Determine the (X, Y) coordinate at the center of the cell enclosing the given text.  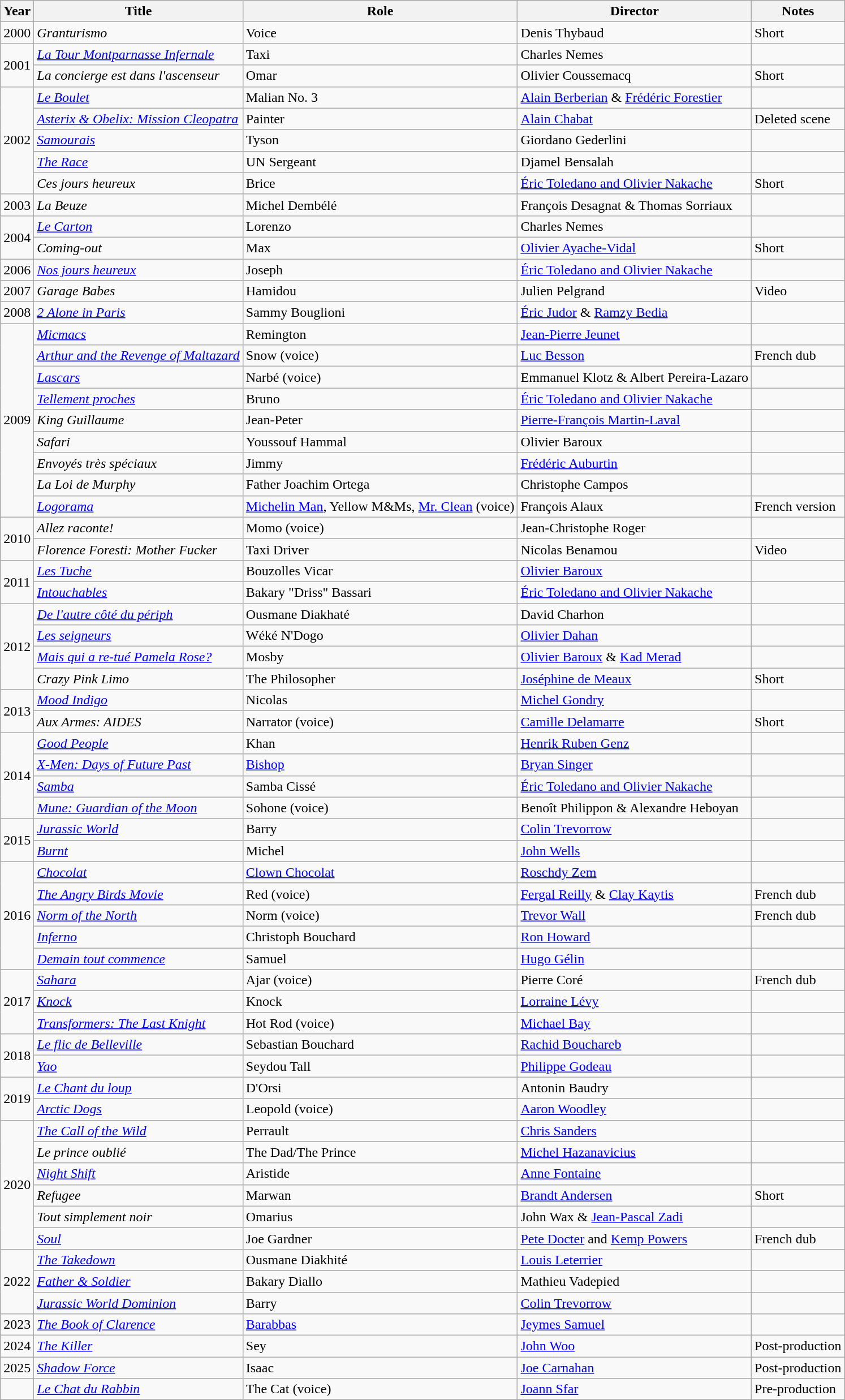
Benoît Philippon & Alexandre Heboyan (635, 808)
Yao (138, 1066)
La Beuze (138, 205)
Malian No. 3 (380, 97)
2000 (17, 33)
2023 (17, 1325)
Samba (138, 786)
Aristide (380, 1174)
Les Tuche (138, 571)
UN Sergeant (380, 162)
Arctic Dogs (138, 1109)
Shadow Force (138, 1368)
2018 (17, 1056)
Michel (380, 851)
Julien Pelgrand (635, 291)
2 Alone in Paris (138, 313)
Khan (380, 743)
2025 (17, 1368)
Michael Bay (635, 1023)
Michel Hazanavicius (635, 1152)
D'Orsi (380, 1088)
Bruno (380, 399)
Transformers: The Last Knight (138, 1023)
Nos jours heureux (138, 270)
Narrator (voice) (380, 722)
Ousmane Diakhité (380, 1260)
Red (voice) (380, 894)
Leopold (voice) (380, 1109)
Hugo Gélin (635, 959)
Le Carton (138, 226)
Notes (798, 11)
2012 (17, 646)
De l'autre côté du périph (138, 614)
Joann Sfar (635, 1389)
Director (635, 11)
Jean-Peter (380, 420)
Pierre Coré (635, 980)
The Takedown (138, 1260)
Mais qui a re-tué Pamela Rose? (138, 657)
John Wells (635, 851)
Bouzolles Vicar (380, 571)
Les seigneurs (138, 636)
Arthur and the Revenge of Maltazard (138, 356)
Father & Soldier (138, 1281)
2009 (17, 421)
Role (380, 11)
Burnt (138, 851)
Joseph (380, 270)
Louis Leterrier (635, 1260)
Marwan (380, 1195)
John Woo (635, 1346)
Year (17, 11)
The Call of the Wild (138, 1131)
Lorenzo (380, 226)
Joe Gardner (380, 1238)
Giordano Gederlini (635, 140)
Éric Judor & Ramzy Bedia (635, 313)
2019 (17, 1099)
2001 (17, 65)
Christoph Bouchard (380, 937)
Alain Berberian & Frédéric Forestier (635, 97)
François Alaux (635, 506)
Norm of the North (138, 915)
Refugee (138, 1195)
Jean-Christophe Roger (635, 528)
2008 (17, 313)
Voice (380, 33)
Samourais (138, 140)
Olivier Dahan (635, 636)
Christophe Campos (635, 485)
The Philosopher (380, 679)
Tout simplement noir (138, 1217)
The Angry Birds Movie (138, 894)
Omarius (380, 1217)
Michel Dembélé (380, 205)
Bakary "Driss" Bassari (380, 592)
Frédéric Auburtin (635, 463)
David Charhon (635, 614)
2013 (17, 711)
2020 (17, 1184)
La concierge est dans l'ascenseur (138, 76)
Ron Howard (635, 937)
Clown Chocolat (380, 872)
Michelin Man, Yellow M&Ms, Mr. Clean (voice) (380, 506)
Anne Fontaine (635, 1174)
François Desagnat & Thomas Sorriaux (635, 205)
Ajar (voice) (380, 980)
Norm (voice) (380, 915)
Nicolas Benamou (635, 549)
X-Men: Days of Future Past (138, 765)
Emmanuel Klotz & Albert Pereira-Lazaro (635, 377)
Micmacs (138, 334)
Momo (voice) (380, 528)
Olivier Ayache-Vidal (635, 248)
Asterix & Obelix: Mission Cleopatra (138, 119)
La Tour Montparnasse Infernale (138, 54)
2017 (17, 1002)
Jurassic World Dominion (138, 1303)
Pre-production (798, 1389)
2010 (17, 539)
Samba Cissé (380, 786)
Mosby (380, 657)
Pierre-François Martin-Laval (635, 420)
2003 (17, 205)
Inferno (138, 937)
Coming-out (138, 248)
Joe Carnahan (635, 1368)
Michel Gondry (635, 700)
Tyson (380, 140)
Rachid Bouchareb (635, 1045)
Sebastian Bouchard (380, 1045)
Narbé (voice) (380, 377)
Bryan Singer (635, 765)
Garage Babes (138, 291)
2022 (17, 1281)
Le flic de Belleville (138, 1045)
Olivier Baroux & Kad Merad (635, 657)
King Guillaume (138, 420)
Philippe Godeau (635, 1066)
Youssouf Hammal (380, 442)
Snow (voice) (380, 356)
Crazy Pink Limo (138, 679)
Soul (138, 1238)
Night Shift (138, 1174)
Olivier Coussemacq (635, 76)
Taxi (380, 54)
Sohone (voice) (380, 808)
Chris Sanders (635, 1131)
Bakary Diallo (380, 1281)
Hamidou (380, 291)
Lorraine Lévy (635, 1002)
Pete Docter and Kemp Powers (635, 1238)
Remington (380, 334)
2024 (17, 1346)
2014 (17, 776)
Fergal Reilly & Clay Kaytis (635, 894)
Camille Delamarre (635, 722)
Florence Foresti: Mother Fucker (138, 549)
The Cat (voice) (380, 1389)
Luc Besson (635, 356)
Brice (380, 183)
Trevor Wall (635, 915)
Chocolat (138, 872)
Sammy Bouglioni (380, 313)
Joséphine de Meaux (635, 679)
2007 (17, 291)
Father Joachim Ortega (380, 485)
Barabbas (380, 1325)
Roschdy Zem (635, 872)
Samuel (380, 959)
Ousmane Diakhaté (380, 614)
Lascars (138, 377)
2004 (17, 237)
Nicolas (380, 700)
Painter (380, 119)
Aux Armes: AIDES (138, 722)
Wéké N'Dogo (380, 636)
Le Chant du loup (138, 1088)
John Wax & Jean-Pascal Zadi (635, 1217)
2011 (17, 581)
Brandt Andersen (635, 1195)
Taxi Driver (380, 549)
La Loi de Murphy (138, 485)
The Race (138, 162)
Denis Thybaud (635, 33)
Envoyés très spéciaux (138, 463)
Allez raconte! (138, 528)
Logorama (138, 506)
Tellement proches (138, 399)
Le Boulet (138, 97)
The Killer (138, 1346)
Jimmy (380, 463)
Aaron Woodley (635, 1109)
The Dad/The Prince (380, 1152)
Hot Rod (voice) (380, 1023)
2002 (17, 140)
Omar (380, 76)
Jurassic World (138, 829)
The Book of Clarence (138, 1325)
French version (798, 506)
Bishop (380, 765)
Max (380, 248)
Djamel Bensalah (635, 162)
Jeymes Samuel (635, 1325)
Henrik Ruben Genz (635, 743)
Seydou Tall (380, 1066)
Mathieu Vadepied (635, 1281)
2016 (17, 915)
Alain Chabat (635, 119)
Le Chat du Rabbin (138, 1389)
Le prince oublié (138, 1152)
Granturismo (138, 33)
2015 (17, 840)
Mood Indigo (138, 700)
Title (138, 11)
Jean-Pierre Jeunet (635, 334)
Perrault (380, 1131)
Deleted scene (798, 119)
Demain tout commence (138, 959)
Ces jours heureux (138, 183)
Sahara (138, 980)
Safari (138, 442)
Antonin Baudry (635, 1088)
Isaac (380, 1368)
Sey (380, 1346)
Intouchables (138, 592)
Good People (138, 743)
Mune: Guardian of the Moon (138, 808)
2006 (17, 270)
